Capture the cell that displays the provided text and extract its (x, y) central coordinate. 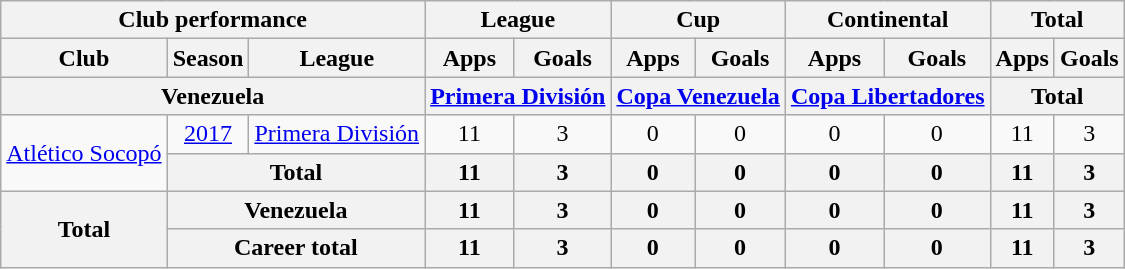
Atlético Socopó (84, 153)
Cup (698, 20)
Continental (888, 20)
Copa Libertadores (888, 96)
Season (208, 58)
2017 (208, 134)
Club (84, 58)
Career total (296, 248)
Club performance (213, 20)
Copa Venezuela (698, 96)
